Return (X, Y) of the center of cell containing provided text 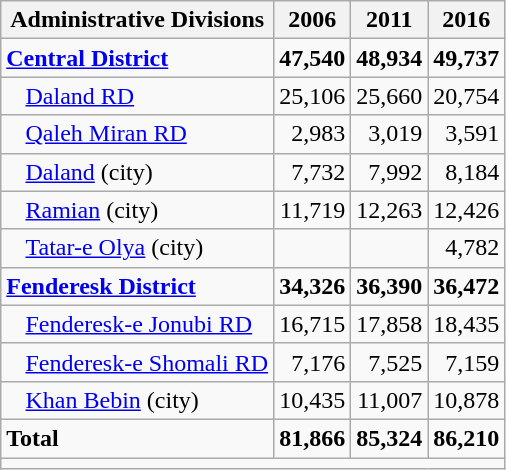
Fenderesk District (138, 286)
86,210 (466, 438)
34,326 (312, 286)
81,866 (312, 438)
2016 (466, 20)
10,435 (312, 400)
7,732 (312, 172)
Tatar-e Olya (city) (138, 248)
17,858 (390, 324)
Central District (138, 58)
47,540 (312, 58)
11,719 (312, 210)
4,782 (466, 248)
18,435 (466, 324)
36,390 (390, 286)
7,176 (312, 362)
7,525 (390, 362)
36,472 (466, 286)
12,426 (466, 210)
Qaleh Miran RD (138, 134)
2,983 (312, 134)
3,591 (466, 134)
49,737 (466, 58)
Khan Bebin (city) (138, 400)
Daland RD (138, 96)
8,184 (466, 172)
Total (138, 438)
10,878 (466, 400)
2011 (390, 20)
Ramian (city) (138, 210)
11,007 (390, 400)
20,754 (466, 96)
16,715 (312, 324)
Fenderesk-e Shomali RD (138, 362)
25,106 (312, 96)
2006 (312, 20)
85,324 (390, 438)
Fenderesk-e Jonubi RD (138, 324)
Daland (city) (138, 172)
48,934 (390, 58)
Administrative Divisions (138, 20)
7,992 (390, 172)
12,263 (390, 210)
3,019 (390, 134)
7,159 (466, 362)
25,660 (390, 96)
